Pinpoint the cell where the given text exists, returning its (X, Y) midpoint coordinate. 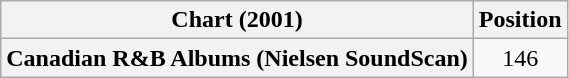
Chart (2001) (238, 20)
146 (520, 58)
Position (520, 20)
Canadian R&B Albums (Nielsen SoundScan) (238, 58)
